Return the [x, y] coordinate for the center point of the cell that contains the specified text.  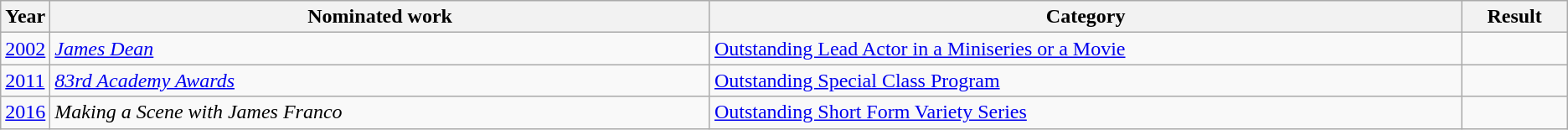
Result [1514, 17]
Outstanding Special Class Program [1086, 81]
Year [25, 17]
Nominated work [380, 17]
James Dean [380, 49]
2011 [25, 81]
2016 [25, 112]
Category [1086, 17]
83rd Academy Awards [380, 81]
Making a Scene with James Franco [380, 112]
Outstanding Lead Actor in a Miniseries or a Movie [1086, 49]
Outstanding Short Form Variety Series [1086, 112]
2002 [25, 49]
